Capture the cell that displays the provided text and extract its (x, y) central coordinate. 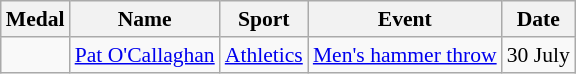
Athletics (264, 55)
Medal (36, 19)
Event (405, 19)
Men's hammer throw (405, 55)
Pat O'Callaghan (145, 55)
Date (538, 19)
Sport (264, 19)
Name (145, 19)
30 July (538, 55)
